Identify which cell holds the provided text, then report its (x, y) central coordinate. 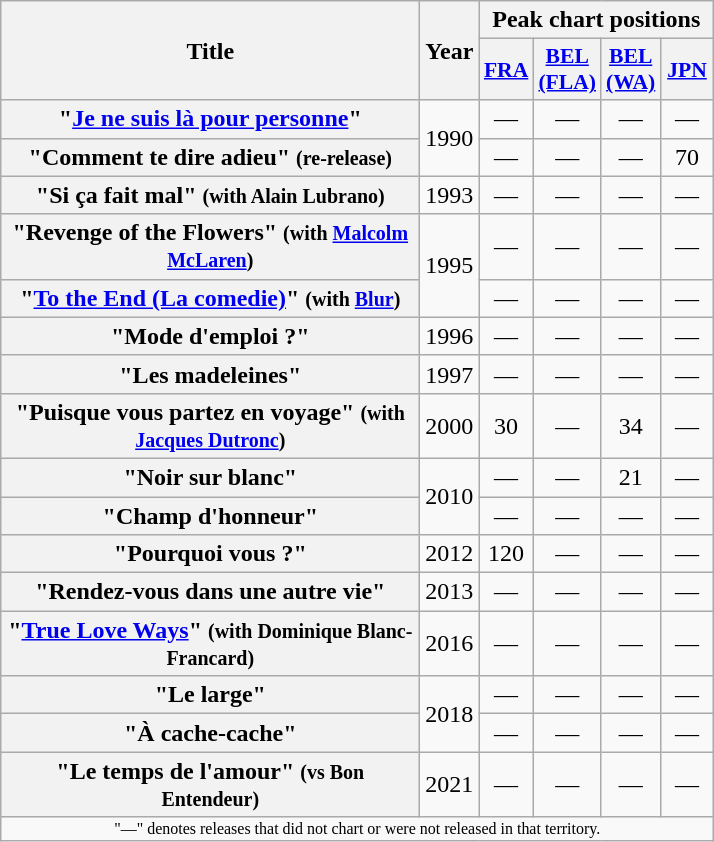
"Les madeleines" (210, 374)
70 (686, 157)
"Si ça fait mal" (with Alain Lubrano) (210, 195)
"Le large" (210, 695)
"Pourquoi vous ?" (210, 554)
JPN (686, 70)
2018 (450, 714)
BEL (WA) (630, 70)
"To the End (La comedie)" (with Blur) (210, 298)
"À cache-cache" (210, 733)
BEL (FLA) (567, 70)
"Puisque vous partez en voyage" (with Jacques Dutronc) (210, 426)
"Rendez-vous dans une autre vie" (210, 592)
1995 (450, 266)
2010 (450, 496)
"Mode d'emploi ?" (210, 336)
"Je ne suis là pour personne" (210, 119)
FRA (506, 70)
1990 (450, 138)
"Revenge of the Flowers" (with Malcolm McLaren) (210, 246)
2013 (450, 592)
30 (506, 426)
1997 (450, 374)
1996 (450, 336)
21 (630, 477)
2016 (450, 644)
120 (506, 554)
2000 (450, 426)
Year (450, 50)
2021 (450, 784)
"Le temps de l'amour" (vs Bon Entendeur) (210, 784)
"True Love Ways" (with Dominique Blanc-Francard) (210, 644)
Title (210, 50)
Peak chart positions (596, 20)
"Champ d'honneur" (210, 515)
1993 (450, 195)
"Comment te dire adieu" (re-release) (210, 157)
"—" denotes releases that did not chart or were not released in that territory. (358, 829)
"Noir sur blanc" (210, 477)
2012 (450, 554)
34 (630, 426)
